Pinpoint the cell where the given text exists, returning its (X, Y) midpoint coordinate. 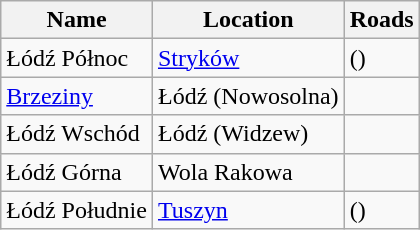
Stryków (248, 58)
Łódź (Nowosolna) (248, 96)
Łódź Górna (77, 172)
Brzeziny (77, 96)
Location (248, 20)
Roads (382, 20)
Wola Rakowa (248, 172)
Łódź Północ (77, 58)
Łódź Wschód (77, 134)
Tuszyn (248, 210)
Name (77, 20)
Łódź Południe (77, 210)
Łódź (Widzew) (248, 134)
